Output the (X, Y) coordinate of the center of the cell containing the given text.  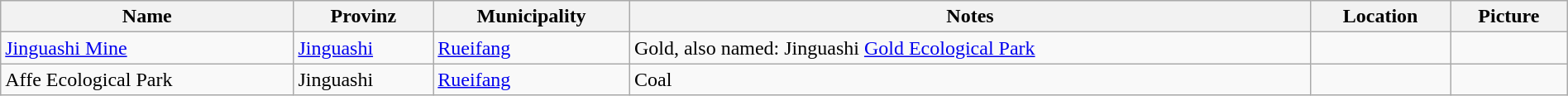
Provinz (364, 17)
Affe Ecological Park (147, 79)
Jinguashi Mine (147, 48)
Gold, also named: Jinguashi Gold Ecological Park (969, 48)
Notes (969, 17)
Coal (969, 79)
Picture (1509, 17)
Location (1381, 17)
Municipality (532, 17)
Name (147, 17)
